Extract the (X, Y) coordinate from the center of the cell holding the provided text.  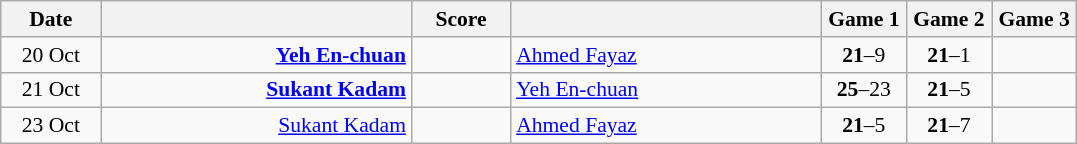
21 Oct (51, 90)
Game 1 (864, 19)
20 Oct (51, 55)
23 Oct (51, 126)
25–23 (864, 90)
Game 3 (1034, 19)
Game 2 (948, 19)
21–1 (948, 55)
21–9 (864, 55)
21–7 (948, 126)
Score (461, 19)
Date (51, 19)
